Find where the given text appears and provide that cell's center as (x, y) coordinate. 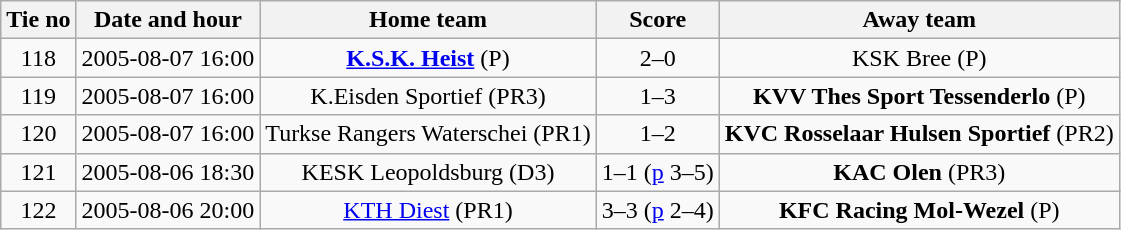
122 (38, 210)
Home team (428, 20)
KSK Bree (P) (919, 58)
3–3 (p 2–4) (658, 210)
KTH Diest (PR1) (428, 210)
2–0 (658, 58)
121 (38, 172)
1–1 (p 3–5) (658, 172)
118 (38, 58)
2005-08-06 18:30 (168, 172)
120 (38, 134)
1–3 (658, 96)
2005-08-06 20:00 (168, 210)
KVC Rosselaar Hulsen Sportief (PR2) (919, 134)
119 (38, 96)
Date and hour (168, 20)
K.Eisden Sportief (PR3) (428, 96)
KESK Leopoldsburg (D3) (428, 172)
1–2 (658, 134)
KVV Thes Sport Tessenderlo (P) (919, 96)
K.S.K. Heist (P) (428, 58)
KFC Racing Mol-Wezel (P) (919, 210)
KAC Olen (PR3) (919, 172)
Away team (919, 20)
Tie no (38, 20)
Turkse Rangers Waterschei (PR1) (428, 134)
Score (658, 20)
